Extract the [X, Y] coordinate from the center of the cell holding the provided text.  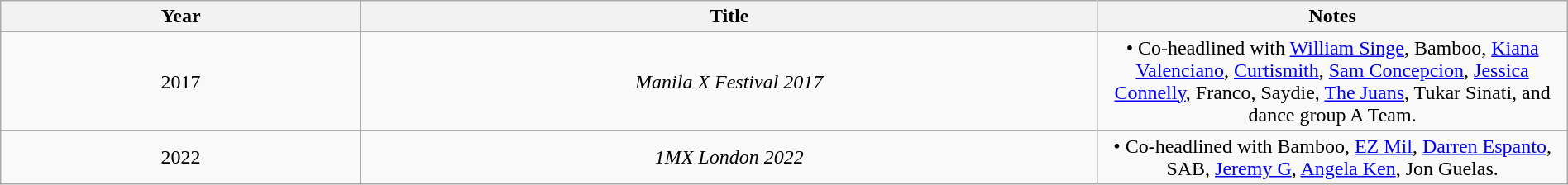
Year [181, 17]
• Co-headlined with Bamboo, EZ Mil, Darren Espanto, SAB, Jeremy G, Angela Ken, Jon Guelas. [1332, 157]
1MX London 2022 [729, 157]
Title [729, 17]
Manila X Festival 2017 [729, 81]
2017 [181, 81]
Notes [1332, 17]
2022 [181, 157]
